Pinpoint the cell where the given text exists, returning its [x, y] midpoint coordinate. 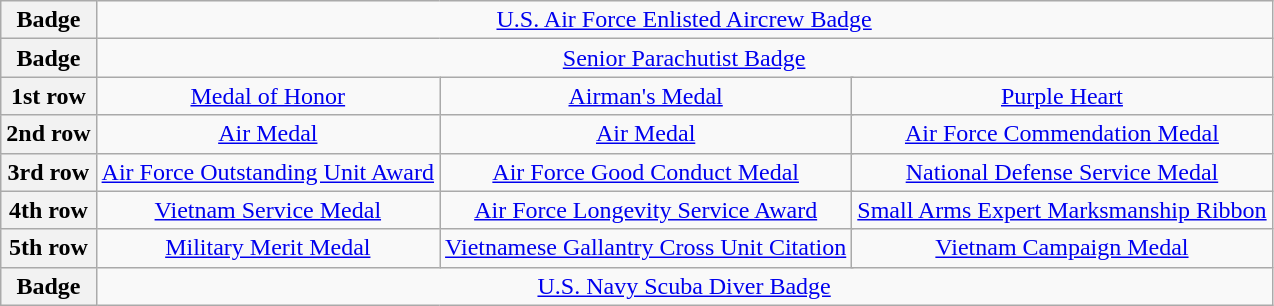
Vietnam Campaign Medal [1062, 248]
1st row [48, 96]
4th row [48, 210]
Air Force Outstanding Unit Award [268, 172]
3rd row [48, 172]
Air Force Longevity Service Award [646, 210]
Air Force Commendation Medal [1062, 134]
Small Arms Expert Marksmanship Ribbon [1062, 210]
Air Force Good Conduct Medal [646, 172]
U.S. Navy Scuba Diver Badge [684, 286]
2nd row [48, 134]
Vietnam Service Medal [268, 210]
5th row [48, 248]
U.S. Air Force Enlisted Aircrew Badge [684, 20]
National Defense Service Medal [1062, 172]
Medal of Honor [268, 96]
Vietnamese Gallantry Cross Unit Citation [646, 248]
Airman's Medal [646, 96]
Purple Heart [1062, 96]
Senior Parachutist Badge [684, 58]
Military Merit Medal [268, 248]
